Search for the cell housing the specified text and yield its (X, Y) center coordinate. 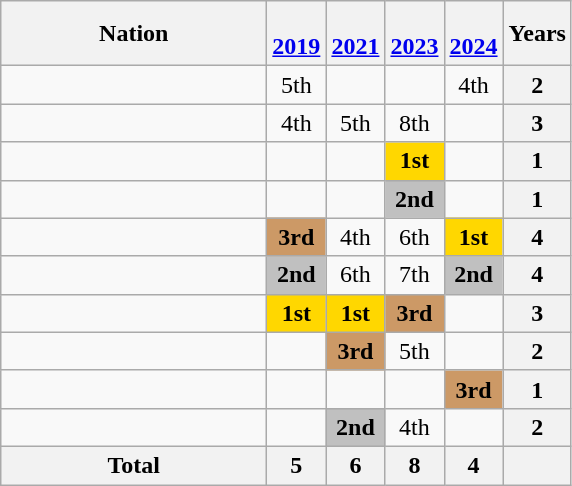
2024 (474, 34)
Nation (134, 34)
2019 (296, 34)
2023 (414, 34)
Total (134, 465)
8 (414, 465)
2021 (356, 34)
6 (356, 465)
Years (537, 34)
5 (296, 465)
8th (414, 123)
7th (414, 275)
